Scan for the cell matching the given text and deliver its [x, y] coordinate at center. 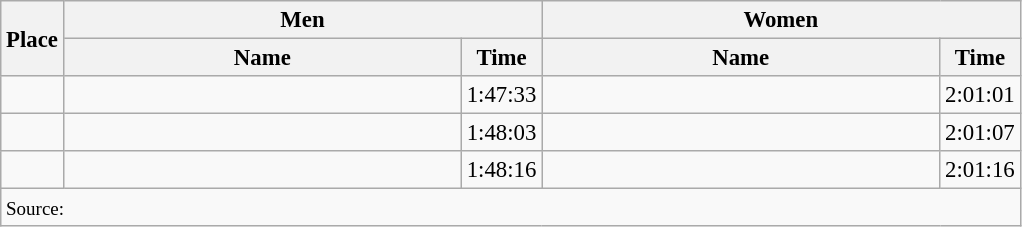
1:48:03 [501, 133]
Men [302, 20]
1:47:33 [501, 95]
Source: [510, 208]
Women [781, 20]
1:48:16 [501, 170]
2:01:07 [980, 133]
2:01:01 [980, 95]
Place [32, 38]
2:01:16 [980, 170]
